Output the (x, y) coordinate of the center of the cell containing the given text.  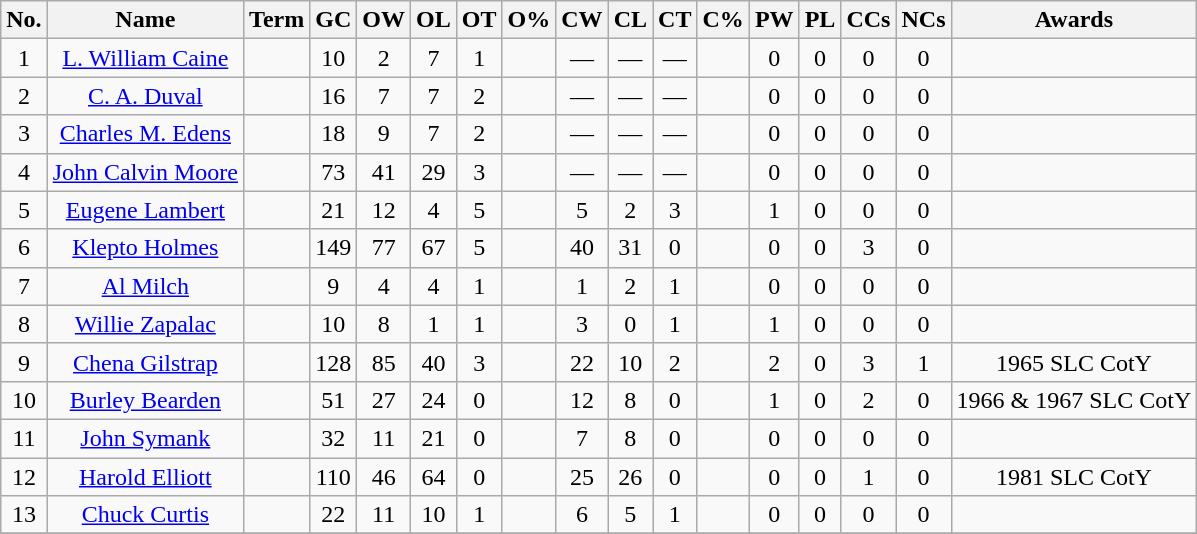
1981 SLC CotY (1074, 477)
GC (334, 20)
26 (630, 477)
Chena Gilstrap (145, 362)
51 (334, 400)
CT (675, 20)
Chuck Curtis (145, 515)
PL (820, 20)
C% (723, 20)
Eugene Lambert (145, 210)
128 (334, 362)
Harold Elliott (145, 477)
OT (479, 20)
31 (630, 248)
Charles M. Edens (145, 134)
CCs (868, 20)
OL (434, 20)
No. (24, 20)
1965 SLC CotY (1074, 362)
85 (384, 362)
73 (334, 172)
110 (334, 477)
46 (384, 477)
L. William Caine (145, 58)
64 (434, 477)
77 (384, 248)
1966 & 1967 SLC CotY (1074, 400)
CL (630, 20)
32 (334, 438)
PW (774, 20)
41 (384, 172)
Awards (1074, 20)
C. A. Duval (145, 96)
25 (582, 477)
13 (24, 515)
Willie Zapalac (145, 324)
NCs (924, 20)
Al Milch (145, 286)
27 (384, 400)
Burley Bearden (145, 400)
29 (434, 172)
149 (334, 248)
Name (145, 20)
OW (384, 20)
67 (434, 248)
18 (334, 134)
John Calvin Moore (145, 172)
O% (529, 20)
John Symank (145, 438)
24 (434, 400)
CW (582, 20)
16 (334, 96)
Klepto Holmes (145, 248)
Term (277, 20)
